Pinpoint the cell where the given text exists, returning its (X, Y) midpoint coordinate. 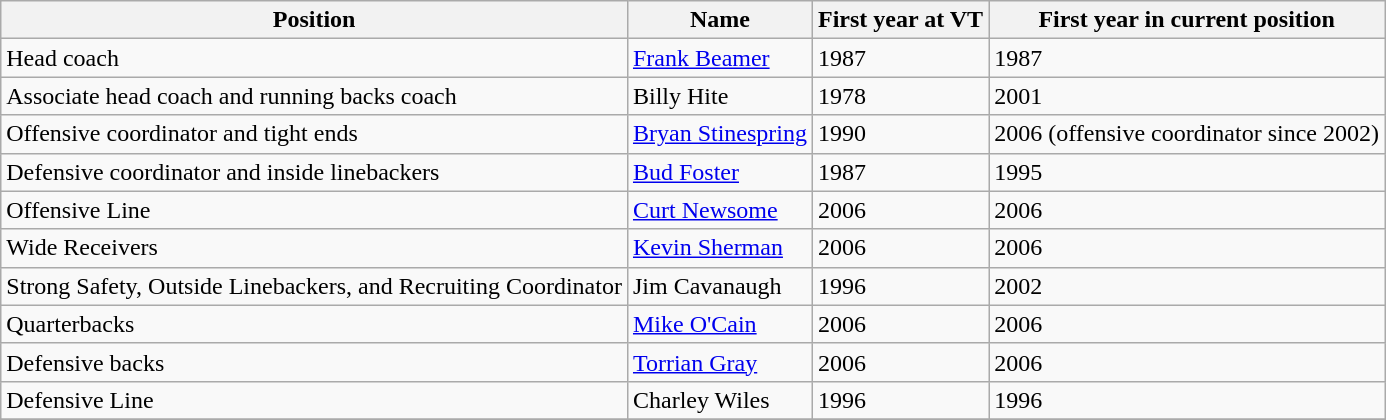
Jim Cavanaugh (720, 286)
Torrian Gray (720, 362)
1978 (901, 96)
2006 (offensive coordinator since 2002) (1187, 134)
First year at VT (901, 20)
1995 (1187, 172)
First year in current position (1187, 20)
Associate head coach and running backs coach (314, 96)
Charley Wiles (720, 400)
Head coach (314, 58)
Kevin Sherman (720, 248)
Defensive Line (314, 400)
Offensive coordinator and tight ends (314, 134)
Offensive Line (314, 210)
Mike O'Cain (720, 324)
Defensive coordinator and inside linebackers (314, 172)
Billy Hite (720, 96)
Strong Safety, Outside Linebackers, and Recruiting Coordinator (314, 286)
Frank Beamer (720, 58)
2002 (1187, 286)
2001 (1187, 96)
Bryan Stinespring (720, 134)
Bud Foster (720, 172)
Curt Newsome (720, 210)
Defensive backs (314, 362)
Position (314, 20)
Quarterbacks (314, 324)
1990 (901, 134)
Name (720, 20)
Wide Receivers (314, 248)
